Determine the [x, y] coordinate at the center of the cell enclosing the given text.  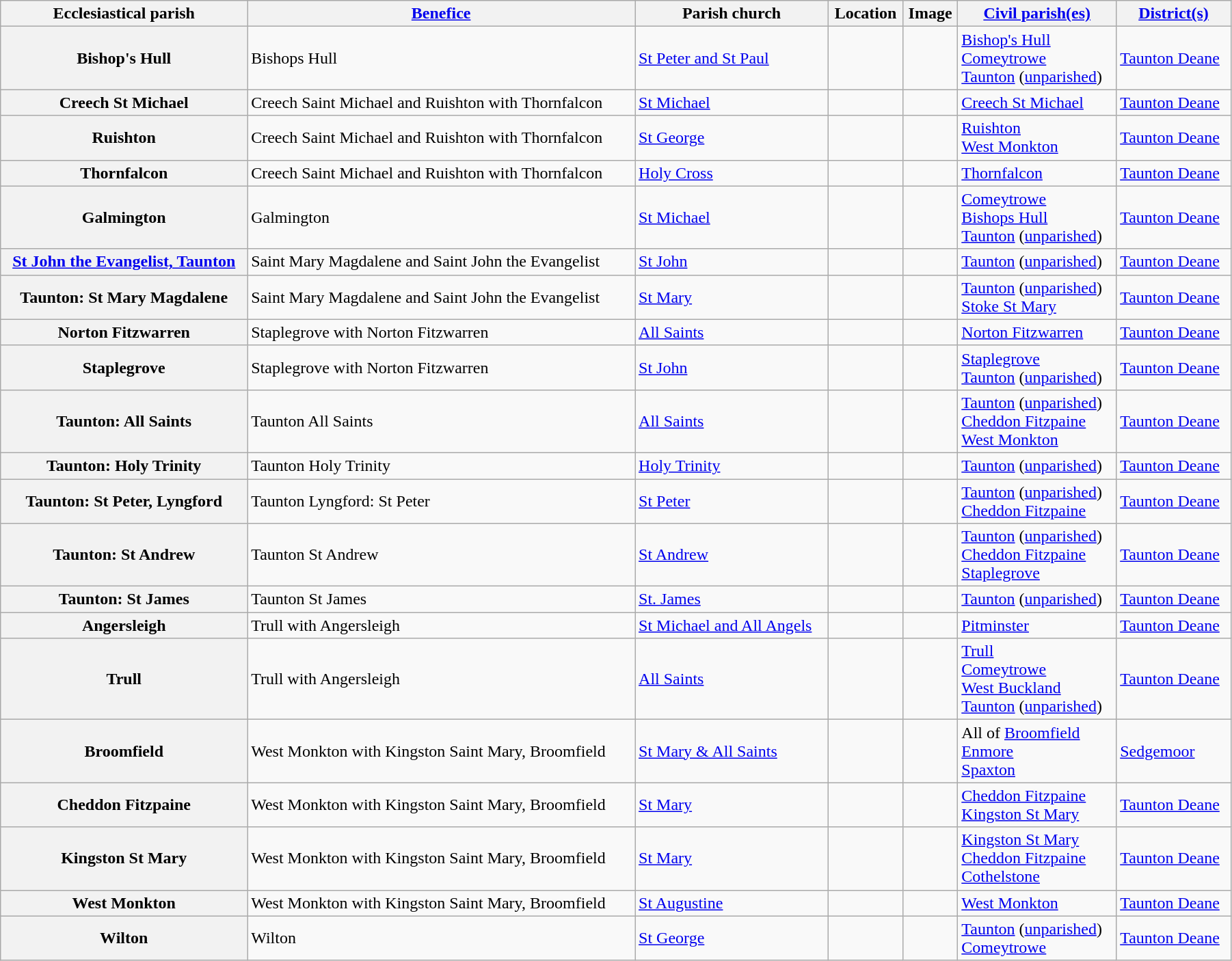
Taunton Holy Trinity [442, 465]
St John the Evangelist, Taunton [124, 262]
Taunton: St Mary Magdalene [124, 297]
Staplegrove [124, 368]
District(s) [1174, 14]
Taunton (unparished) Cheddon Fitzpaine [1037, 500]
Bishop's Hull [124, 58]
Holy Cross [732, 173]
St Mary & All Saints [732, 751]
Taunton Lyngford: St Peter [442, 500]
St Andrew [732, 555]
Cheddon Fitzpaine [124, 805]
Ecclesiastical parish [124, 14]
St. James [732, 599]
Taunton All Saints [442, 421]
Taunton: All Saints [124, 421]
Angersleigh [124, 625]
Location [866, 14]
Kingston St Mary [124, 858]
Taunton (unparished) Cheddon FitzpaineStaplegrove [1037, 555]
Cheddon Fitzpaine Kingston St Mary [1037, 805]
Benefice [442, 14]
Comeytrowe Bishops Hull Taunton (unparished) [1037, 217]
Image [930, 14]
Ruishton West Monkton [1037, 138]
Taunton: Holy Trinity [124, 465]
Bishops Hull [442, 58]
Sedgemoor [1174, 751]
St Augustine [732, 903]
Broomfield [124, 751]
Taunton (unparished) Comeytrowe [1037, 938]
All of Broomfield Enmore Spaxton [1037, 751]
Taunton (unparished) Stoke St Mary [1037, 297]
Taunton: St Peter, Lyngford [124, 500]
Pitminster [1037, 625]
St Peter and St Paul [732, 58]
Holy Trinity [732, 465]
Taunton (unparished)Cheddon Fitzpaine West Monkton [1037, 421]
Staplegrove Taunton (unparished) [1037, 368]
Civil parish(es) [1037, 14]
Parish church [732, 14]
Taunton St James [442, 599]
Kingston St Mary Cheddon Fitzpaine Cothelstone [1037, 858]
Bishop's Hull Comeytrowe Taunton (unparished) [1037, 58]
Taunton: St Andrew [124, 555]
St Michael and All Angels [732, 625]
Taunton: St James [124, 599]
Trull [124, 679]
Trull Comeytrowe West Buckland Taunton (unparished) [1037, 679]
Taunton St Andrew [442, 555]
St Peter [732, 500]
Ruishton [124, 138]
